Scan for the cell matching the given text and deliver its (x, y) coordinate at center. 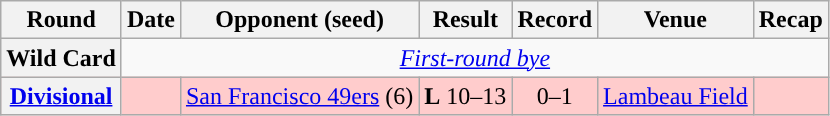
First-round bye (474, 58)
Divisional (62, 96)
Date (150, 20)
San Francisco 49ers (6) (299, 96)
0–1 (555, 96)
Result (466, 20)
Opponent (seed) (299, 20)
Record (555, 20)
L 10–13 (466, 96)
Wild Card (62, 58)
Round (62, 20)
Recap (790, 20)
Venue (676, 20)
Lambeau Field (676, 96)
